Return the (X, Y) coordinate for the center point of the cell that contains the specified text.  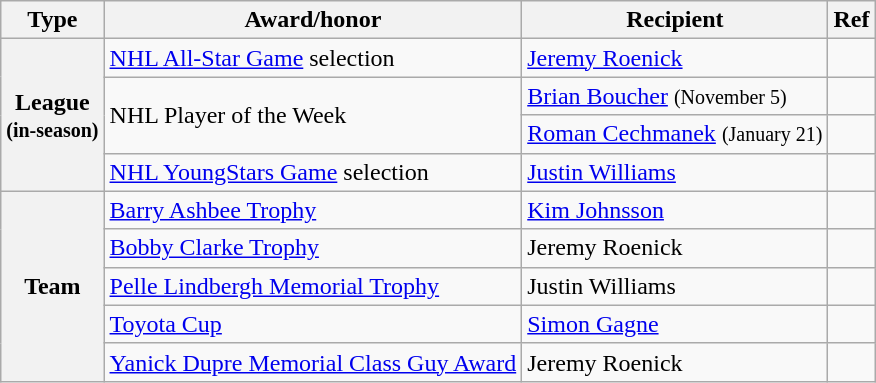
Yanick Dupre Memorial Class Guy Award (313, 362)
Pelle Lindbergh Memorial Trophy (313, 286)
Roman Cechmanek (January 21) (675, 134)
Recipient (675, 20)
Award/honor (313, 20)
Type (52, 20)
Bobby Clarke Trophy (313, 248)
Ref (852, 20)
Simon Gagne (675, 324)
Team (52, 286)
Barry Ashbee Trophy (313, 210)
NHL Player of the Week (313, 115)
Kim Johnsson (675, 210)
League(in-season) (52, 115)
NHL YoungStars Game selection (313, 172)
Toyota Cup (313, 324)
NHL All-Star Game selection (313, 58)
Brian Boucher (November 5) (675, 96)
